Detect which cell encompasses the target text, then output its [x, y] center coordinate. 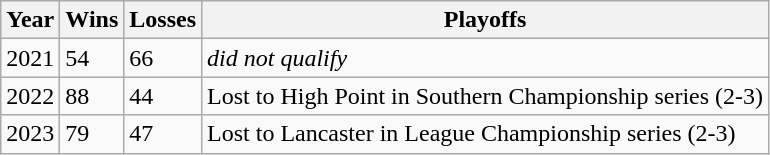
47 [163, 134]
Lost to High Point in Southern Championship series (2-3) [486, 96]
Year [30, 20]
66 [163, 58]
Playoffs [486, 20]
Losses [163, 20]
2023 [30, 134]
Wins [92, 20]
did not qualify [486, 58]
2021 [30, 58]
88 [92, 96]
44 [163, 96]
Lost to Lancaster in League Championship series (2-3) [486, 134]
2022 [30, 96]
79 [92, 134]
54 [92, 58]
